Pinpoint the cell where the given text exists, returning its [X, Y] midpoint coordinate. 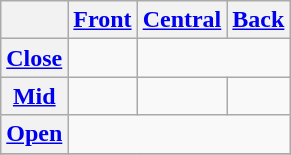
Back [258, 20]
Close [34, 58]
Open [34, 134]
Central [182, 20]
Front [102, 20]
Mid [34, 96]
